From the cell containing the given text, extract its center point as (X, Y) coordinate. 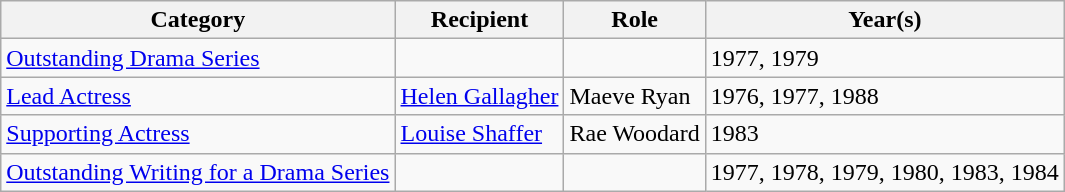
1977, 1979 (884, 58)
Role (634, 20)
Recipient (480, 20)
Category (198, 20)
Louise Shaffer (480, 134)
1983 (884, 134)
Outstanding Drama Series (198, 58)
Maeve Ryan (634, 96)
1977, 1978, 1979, 1980, 1983, 1984 (884, 172)
Helen Gallagher (480, 96)
Lead Actress (198, 96)
Rae Woodard (634, 134)
1976, 1977, 1988 (884, 96)
Supporting Actress (198, 134)
Year(s) (884, 20)
Outstanding Writing for a Drama Series (198, 172)
